Locate the cell with the specified text and output its (X, Y) center coordinate. 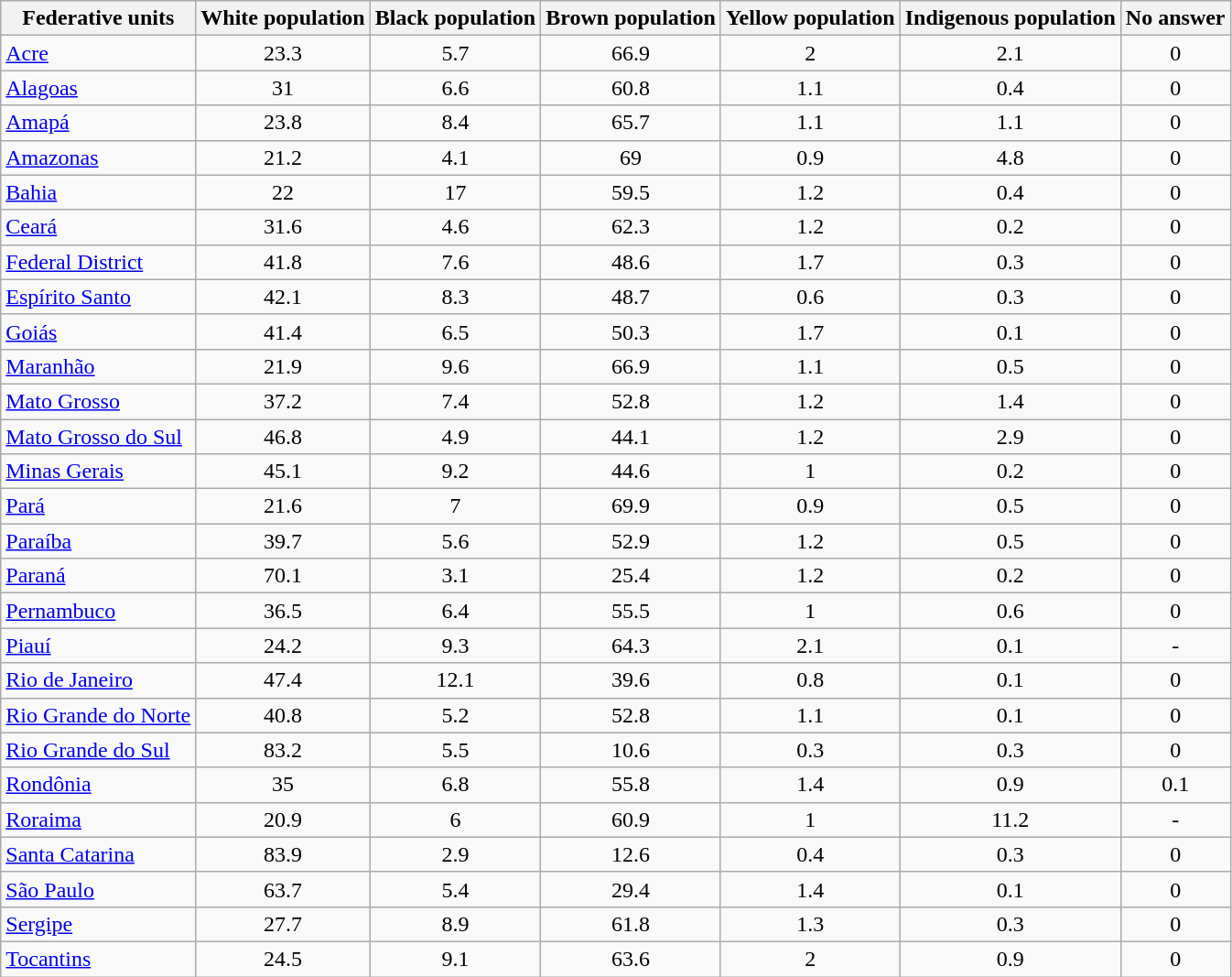
Pernambuco (99, 611)
69 (632, 157)
42.1 (283, 297)
23.8 (283, 123)
Black population (455, 18)
36.5 (283, 611)
59.5 (632, 192)
Espírito Santo (99, 297)
22 (283, 192)
10.6 (632, 750)
37.2 (283, 401)
55.5 (632, 611)
Alagoas (99, 88)
40.8 (283, 715)
29.4 (632, 889)
12.6 (632, 854)
7 (455, 506)
Maranhão (99, 366)
39.6 (632, 680)
Federative units (99, 18)
23.3 (283, 53)
44.1 (632, 437)
Brown population (632, 18)
7.4 (455, 401)
Paraná (99, 576)
41.8 (283, 262)
Rio Grande do Norte (99, 715)
5.6 (455, 541)
3.1 (455, 576)
4.8 (1010, 157)
62.3 (632, 227)
52.9 (632, 541)
46.8 (283, 437)
83.2 (283, 750)
Santa Catarina (99, 854)
63.7 (283, 889)
27.7 (283, 924)
21.2 (283, 157)
24.5 (283, 959)
5.4 (455, 889)
4.6 (455, 227)
9.2 (455, 472)
Mato Grosso do Sul (99, 437)
Sergipe (99, 924)
5.7 (455, 53)
0.8 (810, 680)
Amazonas (99, 157)
Pará (99, 506)
7.6 (455, 262)
31 (283, 88)
5.5 (455, 750)
Piauí (99, 646)
Roraima (99, 820)
4.9 (455, 437)
8.4 (455, 123)
Yellow population (810, 18)
70.1 (283, 576)
35 (283, 785)
5.2 (455, 715)
21.9 (283, 366)
São Paulo (99, 889)
63.6 (632, 959)
Tocantins (99, 959)
6 (455, 820)
White population (283, 18)
31.6 (283, 227)
Federal District (99, 262)
1.3 (810, 924)
12.1 (455, 680)
65.7 (632, 123)
Minas Gerais (99, 472)
Rio de Janeiro (99, 680)
48.6 (632, 262)
69.9 (632, 506)
50.3 (632, 331)
41.4 (283, 331)
9.3 (455, 646)
Rio Grande do Sul (99, 750)
Ceará (99, 227)
20.9 (283, 820)
Bahia (99, 192)
61.8 (632, 924)
47.4 (283, 680)
Rondônia (99, 785)
6.4 (455, 611)
17 (455, 192)
4.1 (455, 157)
44.6 (632, 472)
25.4 (632, 576)
64.3 (632, 646)
24.2 (283, 646)
45.1 (283, 472)
Paraíba (99, 541)
60.8 (632, 88)
No answer (1175, 18)
6.6 (455, 88)
8.9 (455, 924)
8.3 (455, 297)
11.2 (1010, 820)
6.8 (455, 785)
21.6 (283, 506)
Indigenous population (1010, 18)
Acre (99, 53)
Amapá (99, 123)
9.1 (455, 959)
48.7 (632, 297)
9.6 (455, 366)
6.5 (455, 331)
39.7 (283, 541)
Mato Grosso (99, 401)
55.8 (632, 785)
83.9 (283, 854)
60.9 (632, 820)
Goiás (99, 331)
